Capture the cell that displays the provided text and extract its (x, y) central coordinate. 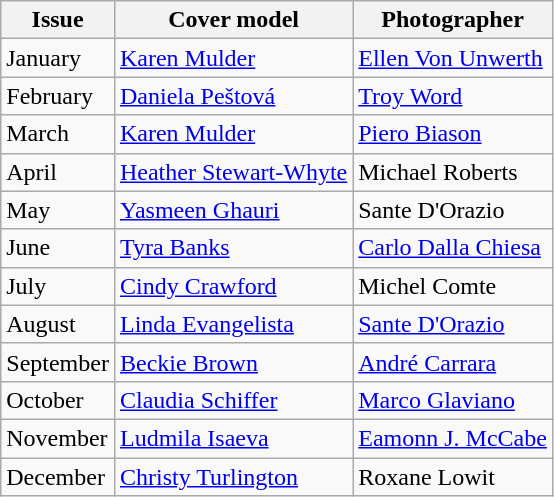
Christy Turlington (233, 477)
André Carrara (453, 362)
Tyra Banks (233, 248)
August (58, 324)
September (58, 362)
March (58, 134)
February (58, 96)
Heather Stewart-Whyte (233, 172)
November (58, 438)
Eamonn J. McCabe (453, 438)
Piero Biason (453, 134)
Roxane Lowit (453, 477)
Photographer (453, 20)
Issue (58, 20)
Daniela Peštová (233, 96)
Linda Evangelista (233, 324)
Yasmeen Ghauri (233, 210)
Ludmila Isaeva (233, 438)
Cindy Crawford (233, 286)
April (58, 172)
Beckie Brown (233, 362)
Ellen Von Unwerth (453, 58)
October (58, 400)
Claudia Schiffer (233, 400)
July (58, 286)
Cover model (233, 20)
May (58, 210)
June (58, 248)
Michael Roberts (453, 172)
Carlo Dalla Chiesa (453, 248)
Michel Comte (453, 286)
December (58, 477)
Troy Word (453, 96)
January (58, 58)
Marco Glaviano (453, 400)
